Determine the (X, Y) coordinate at the center of the cell enclosing the given text.  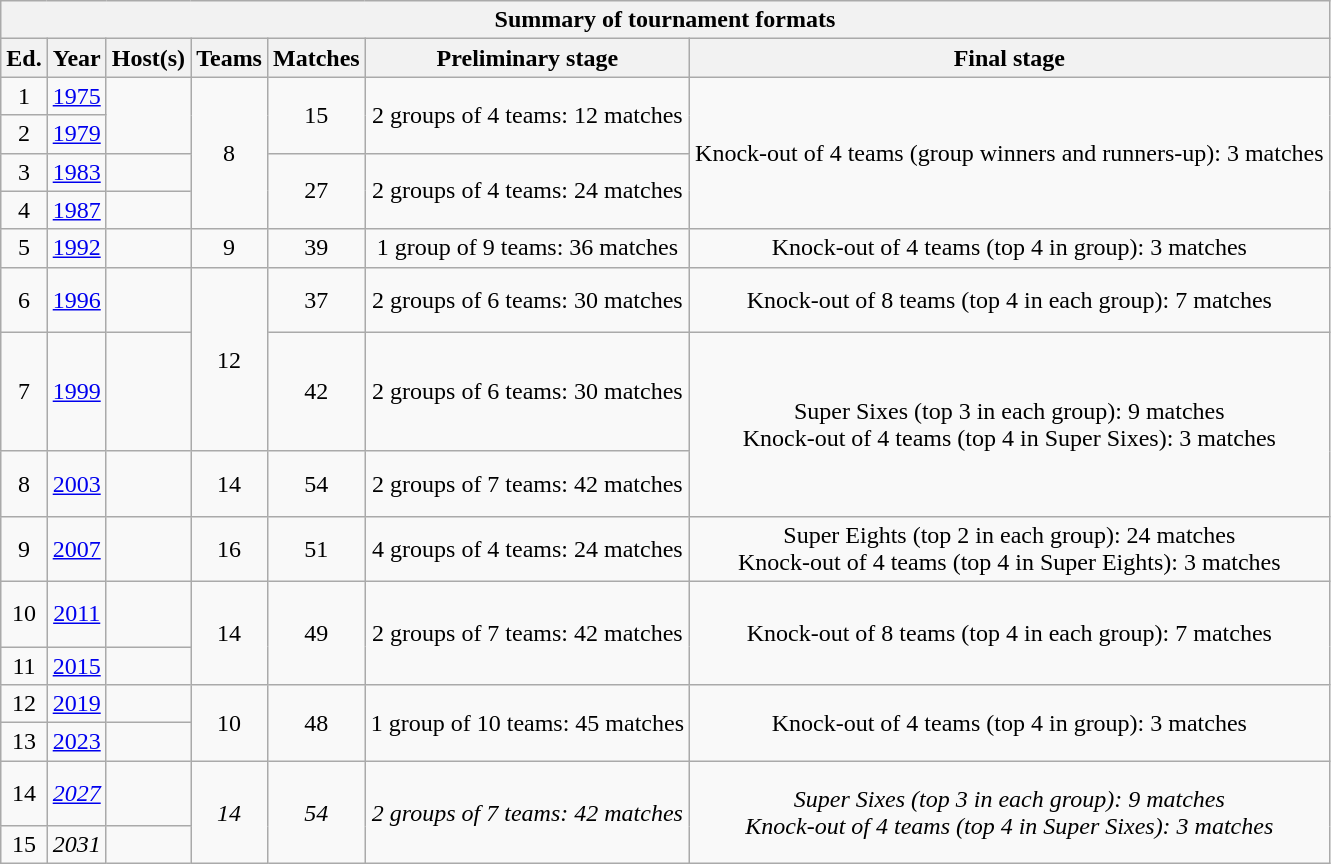
1987 (76, 210)
Year (76, 58)
16 (230, 548)
4 groups of 4 teams: 24 matches (527, 548)
Preliminary stage (527, 58)
2 groups of 4 teams: 12 matches (527, 115)
1983 (76, 172)
39 (316, 248)
3 (24, 172)
2015 (76, 665)
Final stage (1010, 58)
Knock-out of 4 teams (group winners and runners-up): 3 matches (1010, 153)
Ed. (24, 58)
42 (316, 392)
51 (316, 548)
2023 (76, 742)
7 (24, 392)
1999 (76, 392)
1 group of 10 teams: 45 matches (527, 723)
1975 (76, 96)
2003 (76, 484)
Super Eights (top 2 in each group): 24 matchesKnock-out of 4 teams (top 4 in Super Eights): 3 matches (1010, 548)
49 (316, 632)
2027 (76, 794)
1 group of 9 teams: 36 matches (527, 248)
6 (24, 300)
Host(s) (148, 58)
2 (24, 134)
2007 (76, 548)
4 (24, 210)
5 (24, 248)
1 (24, 96)
2031 (76, 845)
13 (24, 742)
48 (316, 723)
37 (316, 300)
2 groups of 4 teams: 24 matches (527, 191)
2011 (76, 614)
2019 (76, 704)
27 (316, 191)
Teams (230, 58)
11 (24, 665)
Matches (316, 58)
1996 (76, 300)
1992 (76, 248)
1979 (76, 134)
Summary of tournament formats (665, 20)
